Search for the cell housing the specified text and yield its (X, Y) center coordinate. 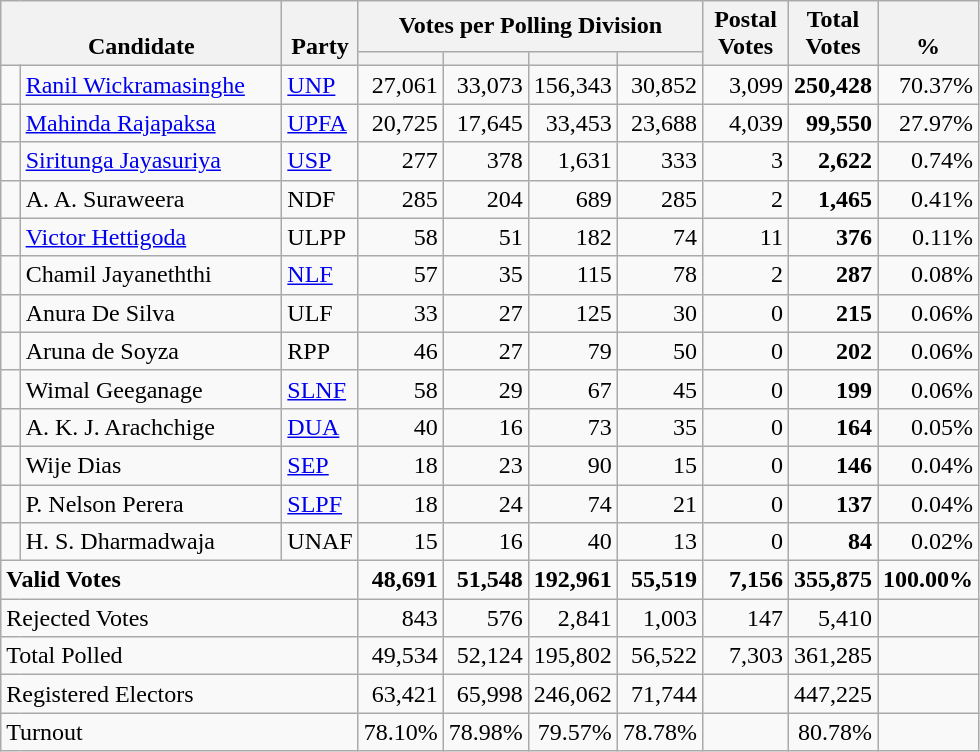
23 (486, 465)
100.00% (928, 580)
78.78% (660, 732)
Mahinda Rajapaksa (151, 123)
DUA (320, 427)
192,961 (572, 580)
SLNF (320, 389)
Victor Hettigoda (151, 237)
137 (834, 503)
125 (572, 313)
287 (834, 275)
80.78% (834, 732)
73 (572, 427)
Total Votes (834, 34)
447,225 (834, 694)
277 (400, 161)
A. A. Suraweera (151, 199)
5,410 (834, 618)
1,631 (572, 161)
56,522 (660, 656)
2,622 (834, 161)
0.41% (928, 199)
11 (745, 237)
Valid Votes (180, 580)
71,744 (660, 694)
202 (834, 351)
USP (320, 161)
27.97% (928, 123)
ULF (320, 313)
H. S. Dharmadwaja (151, 542)
147 (745, 618)
RPP (320, 351)
29 (486, 389)
689 (572, 199)
17,645 (486, 123)
49,534 (400, 656)
3 (745, 161)
333 (660, 161)
NLF (320, 275)
195,802 (572, 656)
57 (400, 275)
46 (400, 351)
0.05% (928, 427)
33,073 (486, 85)
51,548 (486, 580)
Anura De Silva (151, 313)
0.08% (928, 275)
Ranil Wickramasinghe (151, 85)
65,998 (486, 694)
ULPP (320, 237)
361,285 (834, 656)
52,124 (486, 656)
NDF (320, 199)
182 (572, 237)
30,852 (660, 85)
164 (834, 427)
4,039 (745, 123)
50 (660, 351)
45 (660, 389)
20,725 (400, 123)
7,156 (745, 580)
Wije Dias (151, 465)
Siritunga Jayasuriya (151, 161)
Party (320, 34)
378 (486, 161)
21 (660, 503)
% (928, 34)
13 (660, 542)
PostalVotes (745, 34)
33 (400, 313)
Total Polled (180, 656)
115 (572, 275)
UNAF (320, 542)
0.74% (928, 161)
30 (660, 313)
55,519 (660, 580)
24 (486, 503)
70.37% (928, 85)
1,465 (834, 199)
204 (486, 199)
27,061 (400, 85)
Aruna de Soyza (151, 351)
33,453 (572, 123)
355,875 (834, 580)
79 (572, 351)
2,841 (572, 618)
A. K. J. Arachchige (151, 427)
SEP (320, 465)
Candidate (142, 34)
0.02% (928, 542)
P. Nelson Perera (151, 503)
1,003 (660, 618)
78 (660, 275)
78.98% (486, 732)
Chamil Jayaneththi (151, 275)
7,303 (745, 656)
SLPF (320, 503)
23,688 (660, 123)
UPFA (320, 123)
67 (572, 389)
3,099 (745, 85)
51 (486, 237)
Wimal Geeganage (151, 389)
199 (834, 389)
Turnout (180, 732)
250,428 (834, 85)
Registered Electors (180, 694)
Votes per Polling Division (530, 26)
146 (834, 465)
UNP (320, 85)
63,421 (400, 694)
246,062 (572, 694)
90 (572, 465)
Rejected Votes (180, 618)
156,343 (572, 85)
215 (834, 313)
576 (486, 618)
84 (834, 542)
843 (400, 618)
376 (834, 237)
99,550 (834, 123)
48,691 (400, 580)
0.11% (928, 237)
78.10% (400, 732)
79.57% (572, 732)
